Output the (x, y) coordinate of the center of the cell containing the given text.  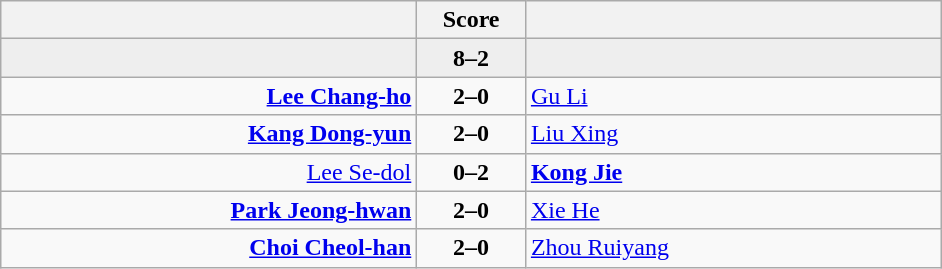
Choi Cheol-han (209, 248)
Liu Xing (733, 134)
Zhou Ruiyang (733, 248)
0–2 (472, 172)
Kang Dong-yun (209, 134)
Lee Chang-ho (209, 96)
Xie He (733, 210)
Kong Jie (733, 172)
Score (472, 20)
Gu Li (733, 96)
Park Jeong-hwan (209, 210)
8–2 (472, 58)
Lee Se-dol (209, 172)
